Detect which cell encompasses the target text, then output its [X, Y] center coordinate. 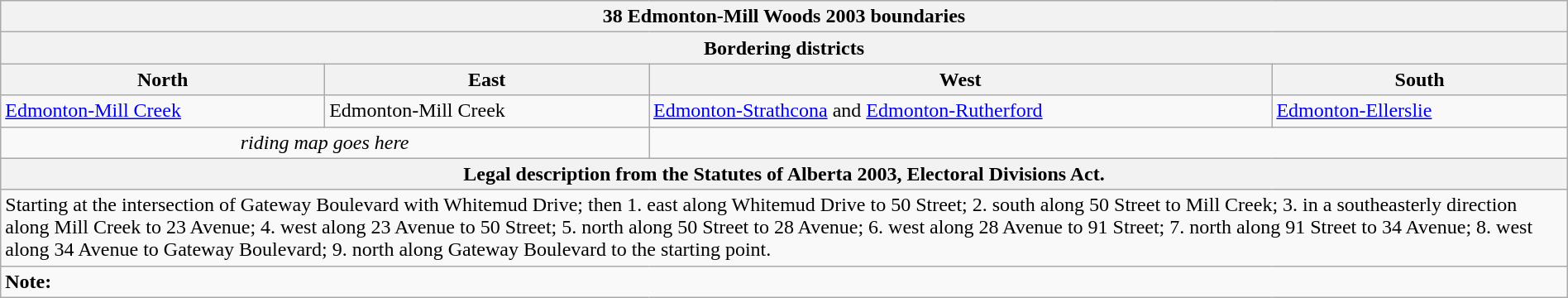
Note: [784, 281]
East [487, 79]
38 Edmonton-Mill Woods 2003 boundaries [784, 17]
South [1419, 79]
Edmonton-Ellerslie [1419, 111]
Edmonton-Strathcona and Edmonton-Rutherford [959, 111]
Bordering districts [784, 48]
West [959, 79]
riding map goes here [325, 142]
Legal description from the Statutes of Alberta 2003, Electoral Divisions Act. [784, 174]
North [163, 79]
